Pinpoint the cell where the given text exists, returning its (X, Y) midpoint coordinate. 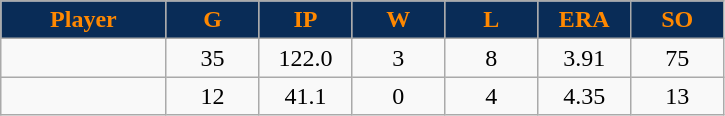
13 (678, 96)
ERA (584, 20)
3 (398, 58)
122.0 (306, 58)
75 (678, 58)
IP (306, 20)
G (212, 20)
12 (212, 96)
41.1 (306, 96)
8 (492, 58)
Player (84, 20)
SO (678, 20)
4 (492, 96)
3.91 (584, 58)
0 (398, 96)
35 (212, 58)
L (492, 20)
4.35 (584, 96)
W (398, 20)
